Return [X, Y] of the center of cell containing provided text 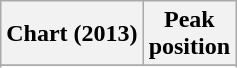
Chart (2013) [72, 34]
Peakposition [189, 34]
